Locate the cell with the specified text and output its (X, Y) center coordinate. 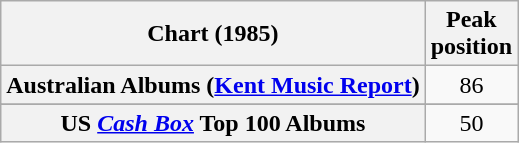
US Cash Box Top 100 Albums (213, 123)
86 (471, 85)
Australian Albums (Kent Music Report) (213, 85)
Peakposition (471, 34)
50 (471, 123)
Chart (1985) (213, 34)
